Output the (x, y) coordinate of the center of the cell containing the given text.  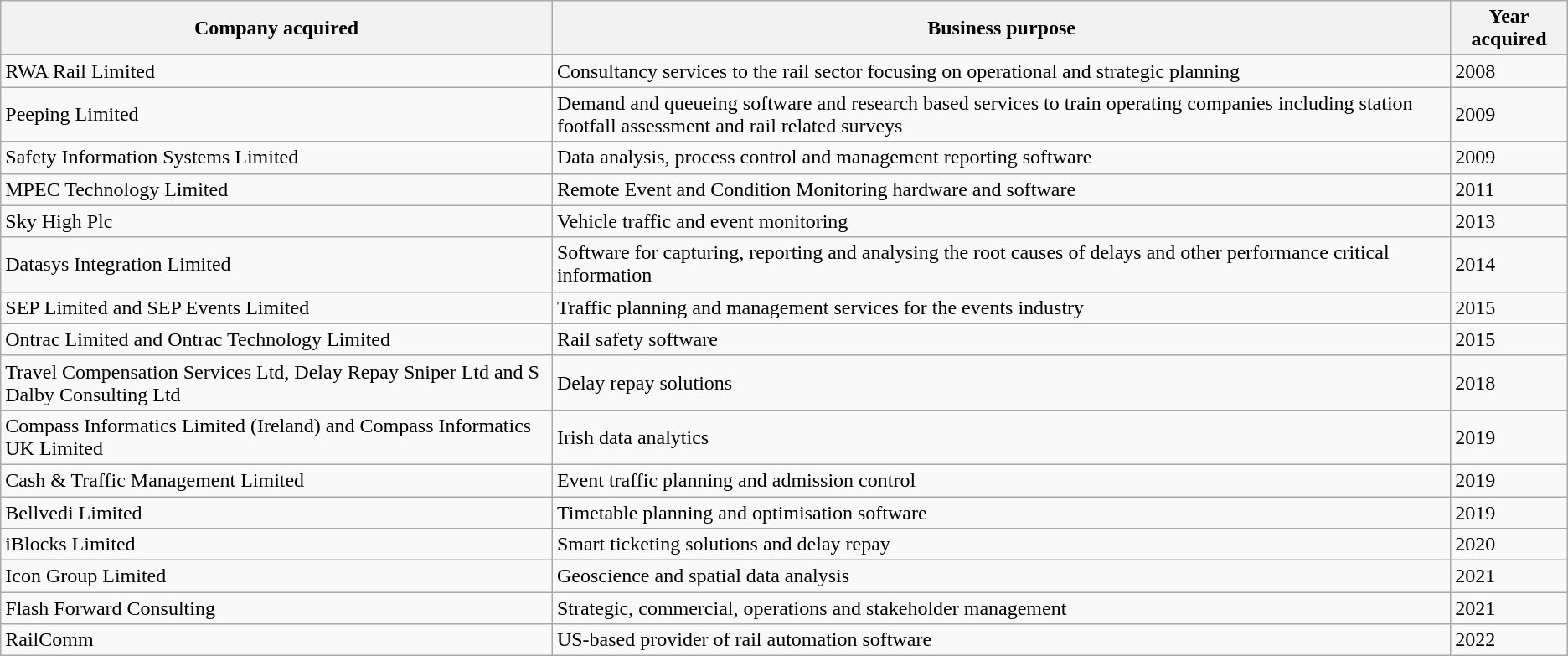
Compass Informatics Limited (Ireland) and Compass Informatics UK Limited (276, 437)
Remote Event and Condition Monitoring hardware and software (1001, 189)
Business purpose (1001, 28)
Sky High Plc (276, 221)
2018 (1509, 382)
2013 (1509, 221)
Strategic, commercial, operations and stakeholder management (1001, 608)
Traffic planning and management services for the events industry (1001, 307)
Peeping Limited (276, 114)
Demand and queueing software and research based services to train operating companies including station footfall assessment and rail related surveys (1001, 114)
2022 (1509, 640)
Flash Forward Consulting (276, 608)
Ontrac Limited and Ontrac Technology Limited (276, 339)
Event traffic planning and admission control (1001, 480)
SEP Limited and SEP Events Limited (276, 307)
Consultancy services to the rail sector focusing on operational and strategic planning (1001, 71)
Smart ticketing solutions and delay repay (1001, 545)
Datasys Integration Limited (276, 265)
Cash & Traffic Management Limited (276, 480)
Software for capturing, reporting and analysing the root causes of delays and other performance critical information (1001, 265)
Timetable planning and optimisation software (1001, 512)
Year acquired (1509, 28)
Icon Group Limited (276, 576)
2020 (1509, 545)
Safety Information Systems Limited (276, 158)
US-based provider of rail automation software (1001, 640)
Irish data analytics (1001, 437)
Travel Compensation Services Ltd, Delay Repay Sniper Ltd and S Dalby Consulting Ltd (276, 382)
Bellvedi Limited (276, 512)
Rail safety software (1001, 339)
2008 (1509, 71)
Vehicle traffic and event monitoring (1001, 221)
Company acquired (276, 28)
iBlocks Limited (276, 545)
RailComm (276, 640)
Data analysis, process control and management reporting software (1001, 158)
2011 (1509, 189)
Delay repay solutions (1001, 382)
Geoscience and spatial data analysis (1001, 576)
MPEC Technology Limited (276, 189)
2014 (1509, 265)
RWA Rail Limited (276, 71)
